Return the [x, y] coordinate for the center point of the cell that contains the specified text.  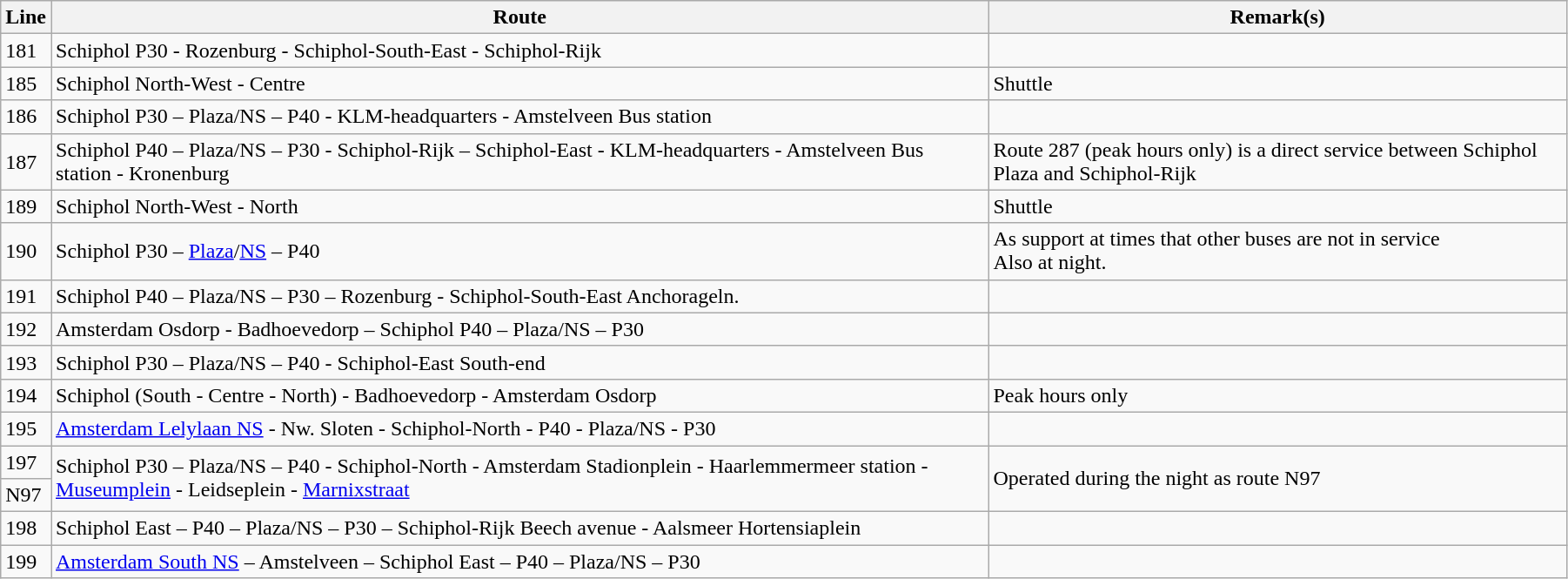
Remark(s) [1277, 17]
189 [26, 206]
Peak hours only [1277, 395]
Amsterdam Lelylaan NS - Nw. Sloten - Schiphol-North - P40 - Plaza/NS - P30 [519, 428]
185 [26, 84]
199 [26, 562]
As support at times that other buses are not in serviceAlso at night. [1277, 251]
181 [26, 50]
Schiphol North-West - Centre [519, 84]
187 [26, 162]
Schiphol (South - Centre - North) - Badhoevedorp - Amsterdam Osdorp [519, 395]
194 [26, 395]
Schiphol P30 - Rozenburg - Schiphol-South-East - Schiphol-Rijk [519, 50]
Schiphol P30 – Plaza/NS – P40 - Schiphol-East South-end [519, 362]
Amsterdam Osdorp - Badhoevedorp – Schiphol P40 – Plaza/NS – P30 [519, 329]
Schiphol P40 – Plaza/NS – P30 - Schiphol-Rijk – Schiphol-East - KLM-headquarters - Amstelveen Bus station - Kronenburg [519, 162]
Route 287 (peak hours only) is a direct service between Schiphol Plaza and Schiphol-Rijk [1277, 162]
Schiphol P30 – Plaza/NS – P40 - Schiphol-North - Amsterdam Stadionplein - Haarlemmermeer station - Museumplein - Leidseplein - Marnixstraat [519, 479]
186 [26, 117]
Amsterdam South NS – Amstelveen – Schiphol East – P40 – Plaza/NS – P30 [519, 562]
Schiphol East – P40 – Plaza/NS – P30 – Schiphol-Rijk Beech avenue - Aalsmeer Hortensiaplein [519, 529]
193 [26, 362]
198 [26, 529]
Line [26, 17]
190 [26, 251]
Schiphol P30 – Plaza/NS – P40 - KLM-headquarters - Amstelveen Bus station [519, 117]
Route [519, 17]
N97 [26, 495]
191 [26, 296]
195 [26, 428]
Schiphol P40 – Plaza/NS – P30 – Rozenburg - Schiphol-South-East Anchorageln. [519, 296]
192 [26, 329]
197 [26, 462]
Operated during the night as route N97 [1277, 479]
Schiphol P30 – Plaza/NS – P40 [519, 251]
Schiphol North-West - North [519, 206]
